From the cell containing the given text, extract its center point as [X, Y] coordinate. 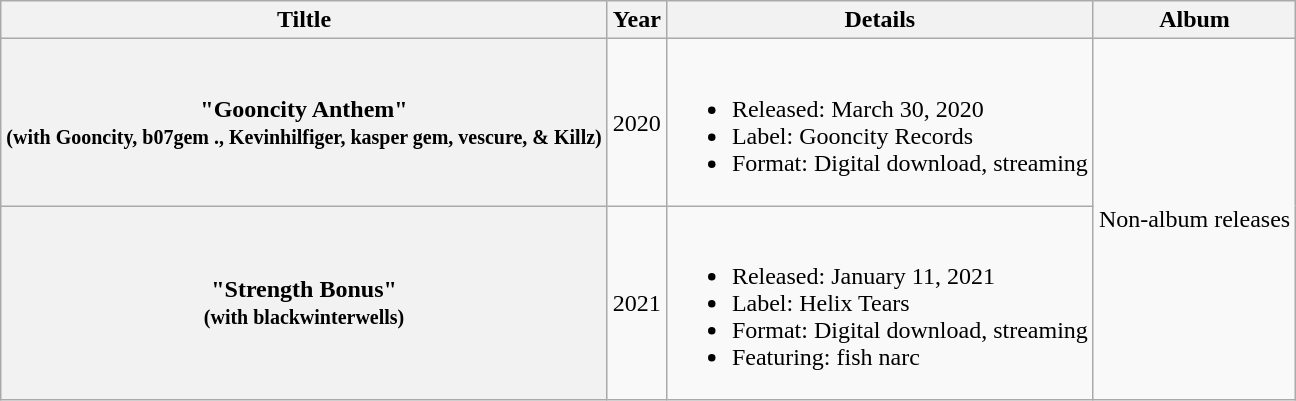
"Strength Bonus"(with blackwinterwells) [304, 303]
Released: January 11, 2021Label: Helix TearsFormat: Digital download, streamingFeaturing: fish narc [880, 303]
2021 [636, 303]
"Gooncity Anthem"(with Gooncity, b07gem ., Kevinhilfiger, kasper gem, vescure, & Killz) [304, 122]
Released: March 30, 2020Label: Gooncity RecordsFormat: Digital download, streaming [880, 122]
Tiltle [304, 20]
Details [880, 20]
Album [1194, 20]
2020 [636, 122]
Non-album releases [1194, 220]
Year [636, 20]
